Determine the (X, Y) coordinate at the center of the cell enclosing the given text.  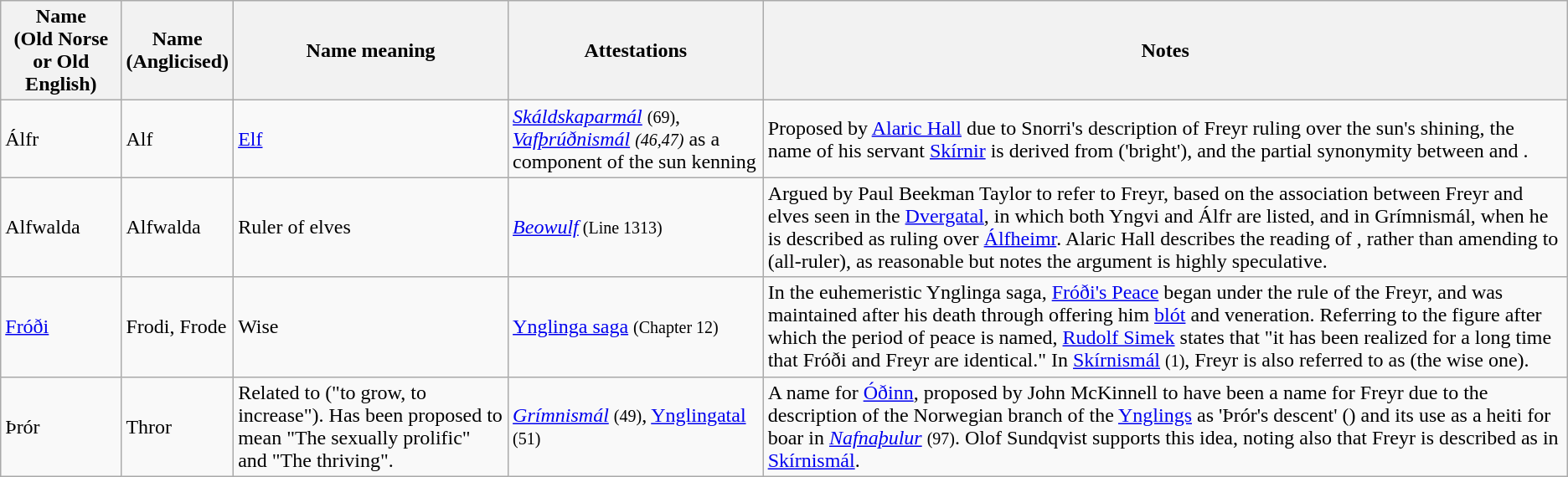
Ynglinga saga (Chapter 12) (637, 326)
Skáldskaparmál (69), Vafþrúðnismál (46,47) as a component of the sun kenning (637, 139)
Name(Old Norse or Old English) (61, 50)
Frodi, Frode (178, 326)
Name(Anglicised) (178, 50)
Beowulf (Line 1313) (637, 228)
Ruler of elves (371, 228)
Attestations (637, 50)
Alf (178, 139)
Notes (1165, 50)
Related to ("to grow, to increase"). Has been proposed to mean "The sexually prolific" and "The thriving". (371, 427)
Elf (371, 139)
Wise (371, 326)
Thror (178, 427)
Name meaning (371, 50)
Fróði (61, 326)
Þrór (61, 427)
Grímnismál (49), Ynglingatal (51) (637, 427)
Álfr (61, 139)
